Scan for the cell matching the given text and deliver its [X, Y] coordinate at center. 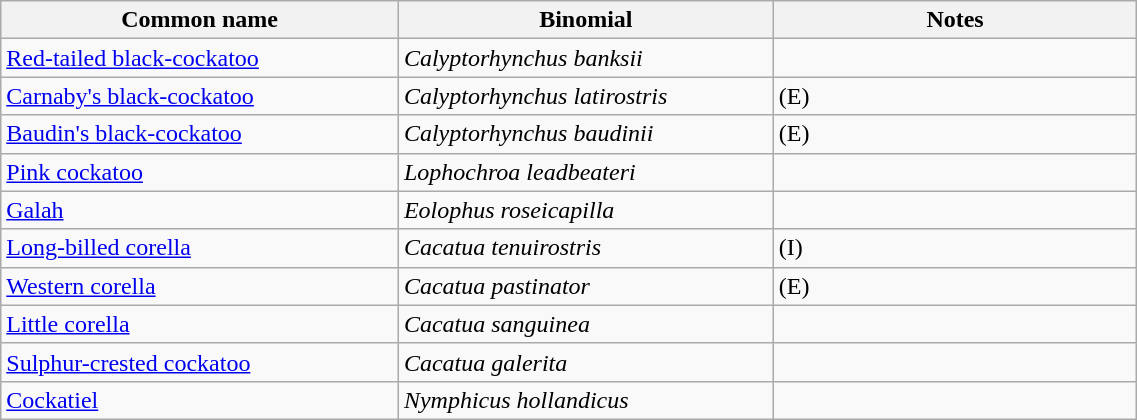
Calyptorhynchus latirostris [586, 96]
Calyptorhynchus banksii [586, 58]
Cacatua tenuirostris [586, 248]
(I) [955, 248]
Cacatua galerita [586, 362]
Nymphicus hollandicus [586, 400]
Pink cockatoo [200, 172]
Eolophus roseicapilla [586, 210]
Carnaby's black-cockatoo [200, 96]
Lophochroa leadbeateri [586, 172]
Long-billed corella [200, 248]
Baudin's black-cockatoo [200, 134]
Common name [200, 20]
Western corella [200, 286]
Cockatiel [200, 400]
Little corella [200, 324]
Cacatua sanguinea [586, 324]
Notes [955, 20]
Calyptorhynchus baudinii [586, 134]
Binomial [586, 20]
Red-tailed black-cockatoo [200, 58]
Sulphur-crested cockatoo [200, 362]
Galah [200, 210]
Cacatua pastinator [586, 286]
